Extract the (x, y) coordinate from the center of the cell holding the provided text.  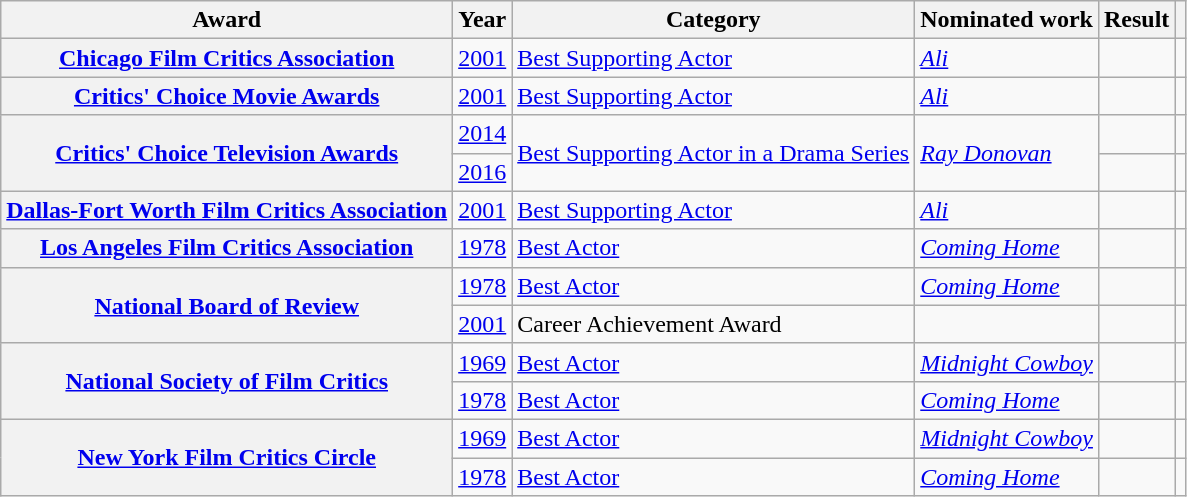
Los Angeles Film Critics Association (227, 248)
Category (714, 20)
National Board of Review (227, 305)
Critics' Choice Television Awards (227, 153)
Award (227, 20)
Result (1136, 20)
Nominated work (1007, 20)
Ray Donovan (1007, 153)
National Society of Film Critics (227, 381)
Dallas-Fort Worth Film Critics Association (227, 210)
Critics' Choice Movie Awards (227, 96)
Best Supporting Actor in a Drama Series (714, 153)
2016 (482, 172)
New York Film Critics Circle (227, 457)
Year (482, 20)
2014 (482, 134)
Chicago Film Critics Association (227, 58)
Career Achievement Award (714, 324)
